Scan for the cell matching the given text and deliver its [x, y] coordinate at center. 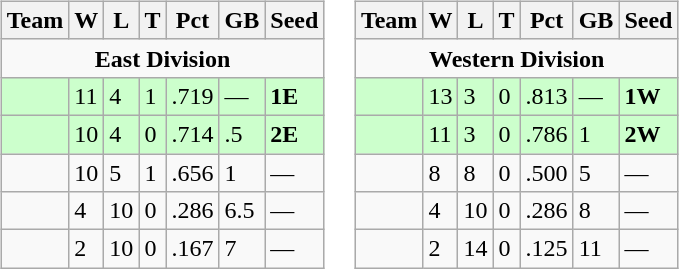
.714 [192, 134]
1W [648, 96]
.167 [192, 249]
.786 [546, 134]
1E [294, 96]
.656 [192, 173]
.813 [546, 96]
Western Division [516, 58]
East Division [162, 58]
7 [242, 249]
6.5 [242, 211]
2W [648, 134]
.125 [546, 249]
14 [476, 249]
.5 [242, 134]
13 [440, 96]
.500 [546, 173]
2E [294, 134]
.719 [192, 96]
